Find where the given text appears and provide that cell's center as (x, y) coordinate. 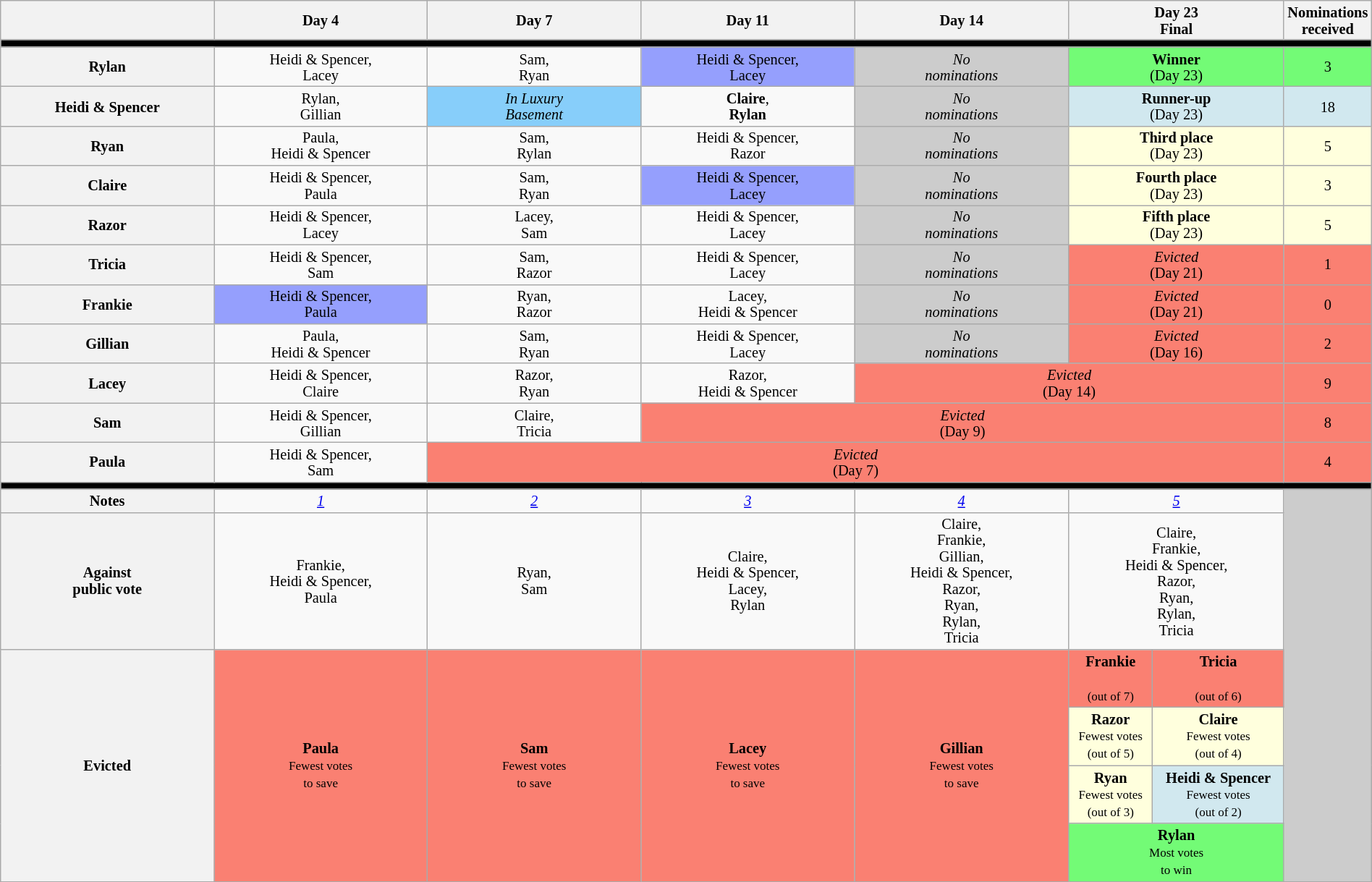
Claire,Tricia (534, 423)
LaceyFewest votesto save (748, 766)
Frankie(out of 7) (1111, 678)
RazorFewest votes(out of 5) (1111, 737)
Ryan,Sam (534, 581)
Heidi & Spencer,Gillian (321, 423)
Evicted(Day 9) (962, 423)
Claire,Rylan (748, 106)
Claire (107, 185)
Heidi & Spencer,Razor (748, 146)
Rylan,Gillian (321, 106)
Heidi & Spencer (107, 106)
Claire,Frankie,Gillian,Heidi & Spencer,Razor,Ryan,Rylan,Tricia (962, 581)
Sam,Razor (534, 265)
SamFewest votesto save (534, 766)
Nominationsreceived (1327, 20)
Fourth place(Day 23) (1177, 185)
0 (1327, 304)
Heidi & Spencer,Claire (321, 383)
Ryan (107, 146)
Lacey,Sam (534, 224)
Heidi & SpencerFewest votes(out of 2) (1219, 794)
Third place(Day 23) (1177, 146)
Evicted (107, 766)
Evicted(Day 14) (1070, 383)
9 (1327, 383)
Lacey,Heidi & Spencer (748, 304)
Paula (107, 462)
Day 11 (748, 20)
Gillian (107, 343)
Claire,Heidi & Spencer,Lacey,Rylan (748, 581)
Day 7 (534, 20)
Tricia(out of 6) (1219, 678)
Razor,Ryan (534, 383)
Day 23Final (1177, 20)
Razor,Heidi & Spencer (748, 383)
Day 4 (321, 20)
Rylan (107, 67)
18 (1327, 106)
Frankie (107, 304)
Evicted(Day 7) (856, 462)
RylanMost votesto win (1177, 852)
GillianFewest votesto save (962, 766)
Razor (107, 224)
Lacey (107, 383)
Evicted(Day 16) (1177, 343)
Againstpublic vote (107, 581)
RyanFewest votes(out of 3) (1111, 794)
Runner-up(Day 23) (1177, 106)
Winner(Day 23) (1177, 67)
Notes (107, 501)
Day 14 (962, 20)
Frankie,Heidi & Spencer,Paula (321, 581)
Sam (107, 423)
Ryan,Razor (534, 304)
8 (1327, 423)
Sam,Rylan (534, 146)
Tricia (107, 265)
PaulaFewest votesto save (321, 766)
Claire,Frankie,Heidi & Spencer,Razor,Ryan,Rylan,Tricia (1177, 581)
Fifth place(Day 23) (1177, 224)
ClaireFewest votes(out of 4) (1219, 737)
In LuxuryBasement (534, 106)
